Return the (x, y) coordinate for the center point of the cell that contains the specified text.  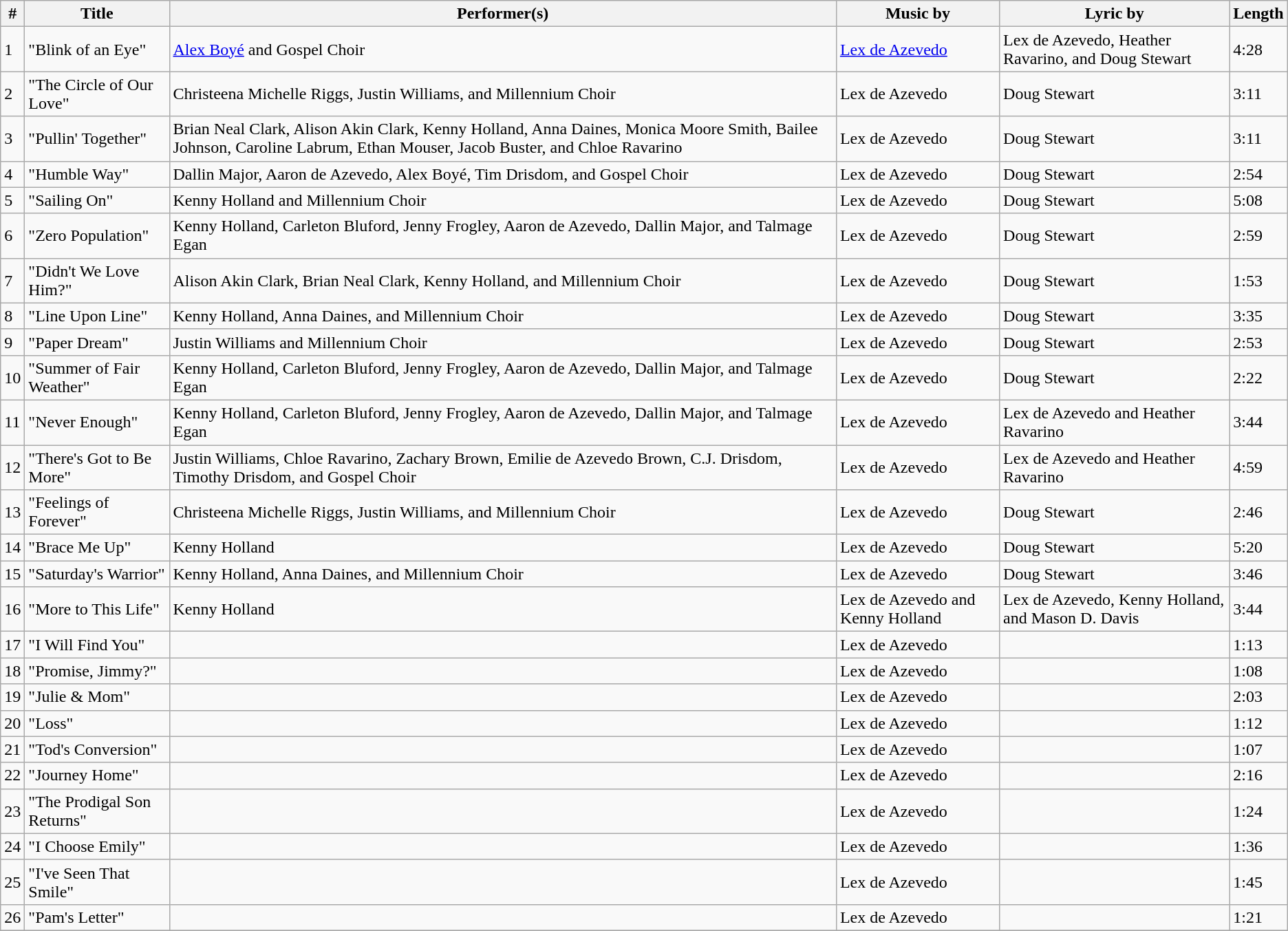
Title (97, 14)
6 (12, 235)
Lex de Azevedo, Kenny Holland, and Mason D. Davis (1115, 610)
1:53 (1258, 281)
"I Choose Emily" (97, 846)
22 (12, 775)
3:46 (1258, 574)
11 (12, 422)
"Sailing On" (97, 200)
"Feelings of Forever" (97, 512)
"Brace Me Up" (97, 548)
"Journey Home" (97, 775)
1:08 (1258, 671)
5:08 (1258, 200)
"Zero Population" (97, 235)
"Blink of an Eye" (97, 50)
24 (12, 846)
12 (12, 467)
2:22 (1258, 377)
14 (12, 548)
18 (12, 671)
Lex de Azevedo and Kenny Holland (918, 610)
2:59 (1258, 235)
9 (12, 342)
5 (12, 200)
Alex Boyé and Gospel Choir (502, 50)
2:16 (1258, 775)
1:12 (1258, 723)
3:35 (1258, 316)
20 (12, 723)
21 (12, 749)
"Paper Dream" (97, 342)
17 (12, 645)
1 (12, 50)
"Promise, Jimmy?" (97, 671)
Lex de Azevedo, Heather Ravarino, and Doug Stewart (1115, 50)
Kenny Holland and Millennium Choir (502, 200)
Dallin Major, Aaron de Azevedo, Alex Boyé, Tim Drisdom, and Gospel Choir (502, 174)
Alison Akin Clark, Brian Neal Clark, Kenny Holland, and Millennium Choir (502, 281)
"I've Seen That Smile" (97, 882)
1:45 (1258, 882)
Performer(s) (502, 14)
3 (12, 139)
1:24 (1258, 811)
"Tod's Conversion" (97, 749)
"The Prodigal Son Returns" (97, 811)
"There's Got to Be More" (97, 467)
Justin Williams, Chloe Ravarino, Zachary Brown, Emilie de Azevedo Brown, C.J. Drisdom, Timothy Drisdom, and Gospel Choir (502, 467)
13 (12, 512)
"Pullin' Together" (97, 139)
15 (12, 574)
"Pam's Letter" (97, 917)
4:28 (1258, 50)
"Never Enough" (97, 422)
"I Will Find You" (97, 645)
19 (12, 697)
1:36 (1258, 846)
1:21 (1258, 917)
"Julie & Mom" (97, 697)
2 (12, 94)
26 (12, 917)
"Didn't We Love Him?" (97, 281)
16 (12, 610)
7 (12, 281)
"More to This Life" (97, 610)
Music by (918, 14)
25 (12, 882)
4 (12, 174)
"Humble Way" (97, 174)
"The Circle of Our Love" (97, 94)
"Saturday's Warrior" (97, 574)
"Summer of Fair Weather" (97, 377)
2:46 (1258, 512)
2:03 (1258, 697)
23 (12, 811)
# (12, 14)
5:20 (1258, 548)
"Line Upon Line" (97, 316)
1:07 (1258, 749)
4:59 (1258, 467)
8 (12, 316)
2:54 (1258, 174)
Justin Williams and Millennium Choir (502, 342)
1:13 (1258, 645)
10 (12, 377)
Lyric by (1115, 14)
"Loss" (97, 723)
Length (1258, 14)
2:53 (1258, 342)
